Determine the [X, Y] coordinate at the center of the cell enclosing the given text.  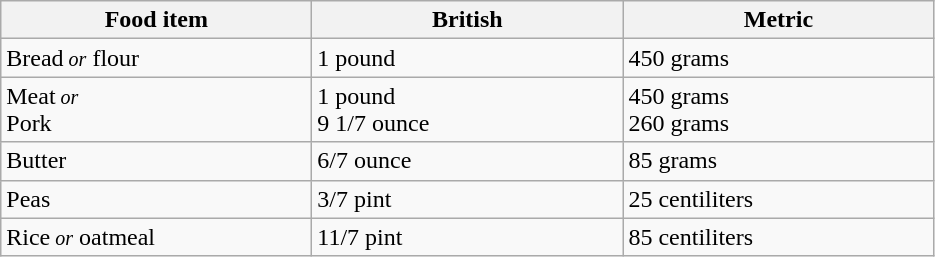
450 grams [778, 58]
Food item [156, 20]
Bread or flour [156, 58]
Rice or oatmeal [156, 237]
Butter [156, 161]
6/7 ounce [468, 161]
1 pound 9 1/7 ounce [468, 110]
British [468, 20]
450 grams 260 grams [778, 110]
25 centiliters [778, 199]
Metric [778, 20]
3/7 pint [468, 199]
85 centiliters [778, 237]
Peas [156, 199]
85 grams [778, 161]
Meat or Pork [156, 110]
11/7 pint [468, 237]
1 pound [468, 58]
